From the cell containing the given text, extract its center point as (x, y) coordinate. 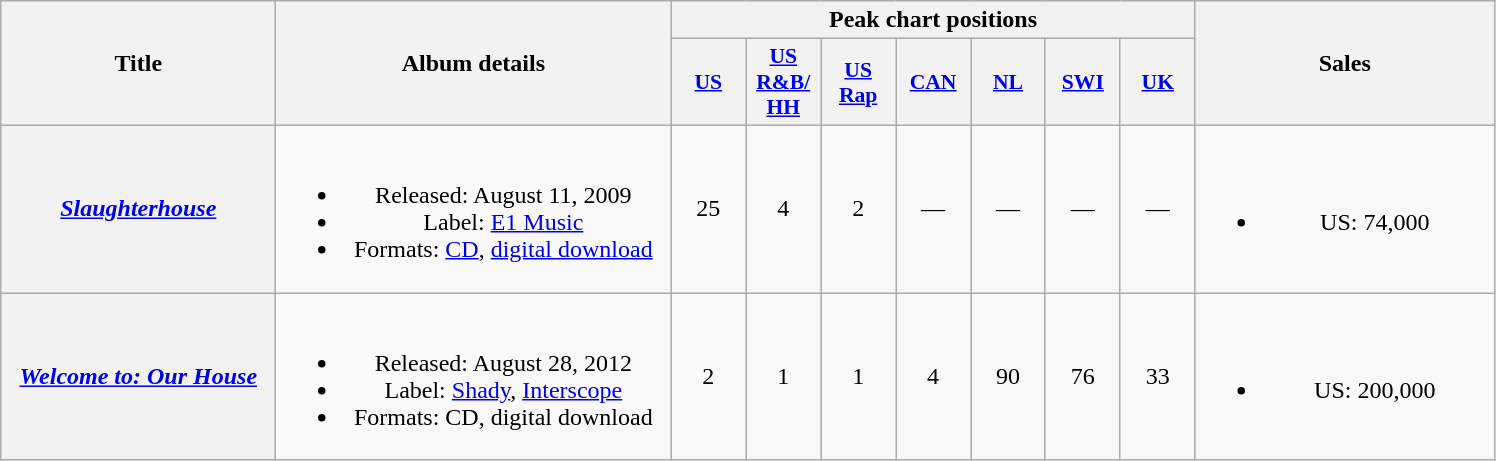
US: 200,000 (1344, 376)
Album details (474, 64)
SWI (1082, 82)
NL (1008, 82)
76 (1082, 376)
Slaughterhouse (138, 208)
US: 74,000 (1344, 208)
US Rap (858, 82)
90 (1008, 376)
Released: August 28, 2012Label: Shady, InterscopeFormats: CD, digital download (474, 376)
Sales (1344, 64)
33 (1158, 376)
US R&B/HH (784, 82)
Released: August 11, 2009Label: E1 MusicFormats: CD, digital download (474, 208)
US (708, 82)
Title (138, 64)
25 (708, 208)
Peak chart positions (933, 20)
CAN (934, 82)
Welcome to: Our House (138, 376)
UK (1158, 82)
